Capture the cell that displays the provided text and extract its [x, y] central coordinate. 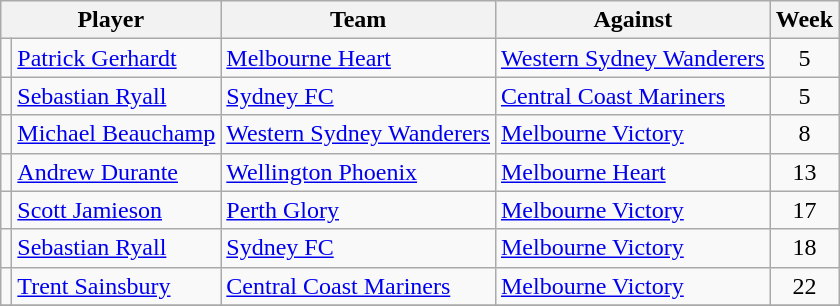
Player [111, 20]
22 [804, 286]
Scott Jamieson [116, 210]
Team [358, 20]
Andrew Durante [116, 172]
Trent Sainsbury [116, 286]
Week [804, 20]
Against [632, 20]
8 [804, 134]
18 [804, 248]
Patrick Gerhardt [116, 58]
13 [804, 172]
Perth Glory [358, 210]
Michael Beauchamp [116, 134]
Wellington Phoenix [358, 172]
17 [804, 210]
